From the cell containing the given text, extract its center point as [X, Y] coordinate. 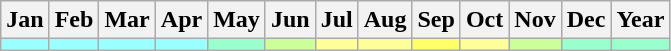
Aug [385, 20]
Sep [436, 20]
Nov [535, 20]
Jan [25, 20]
Oct [484, 20]
Mar [127, 20]
Dec [586, 20]
Jun [290, 20]
Apr [181, 20]
Jul [336, 20]
Feb [74, 20]
May [237, 20]
Year [640, 20]
